Capture the cell that displays the provided text and extract its (X, Y) central coordinate. 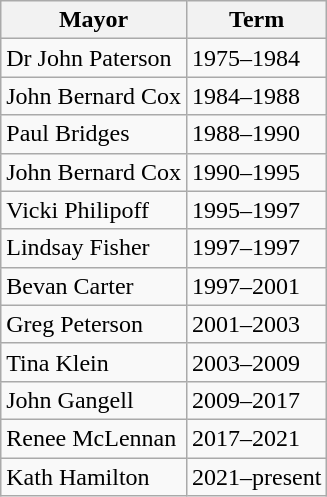
1988–1990 (256, 134)
Tina Klein (94, 362)
1997–1997 (256, 248)
Kath Hamilton (94, 477)
John Gangell (94, 400)
Dr John Paterson (94, 58)
Greg Peterson (94, 324)
Lindsay Fisher (94, 248)
Mayor (94, 20)
1990–1995 (256, 172)
Paul Bridges (94, 134)
2001–2003 (256, 324)
Vicki Philipoff (94, 210)
1995–1997 (256, 210)
Bevan Carter (94, 286)
2021–present (256, 477)
1984–1988 (256, 96)
1997–2001 (256, 286)
2017–2021 (256, 438)
Term (256, 20)
2003–2009 (256, 362)
2009–2017 (256, 400)
1975–1984 (256, 58)
Renee McLennan (94, 438)
